Determine the (x, y) coordinate at the center of the cell enclosing the given text.  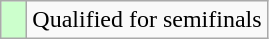
Qualified for semifinals (147, 20)
